Extract the [x, y] coordinate from the center of the cell holding the provided text.  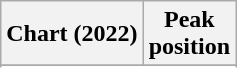
Chart (2022) [72, 34]
Peakposition [189, 34]
